Provide the [x, y] coordinate of the cell's center where the given text is located.  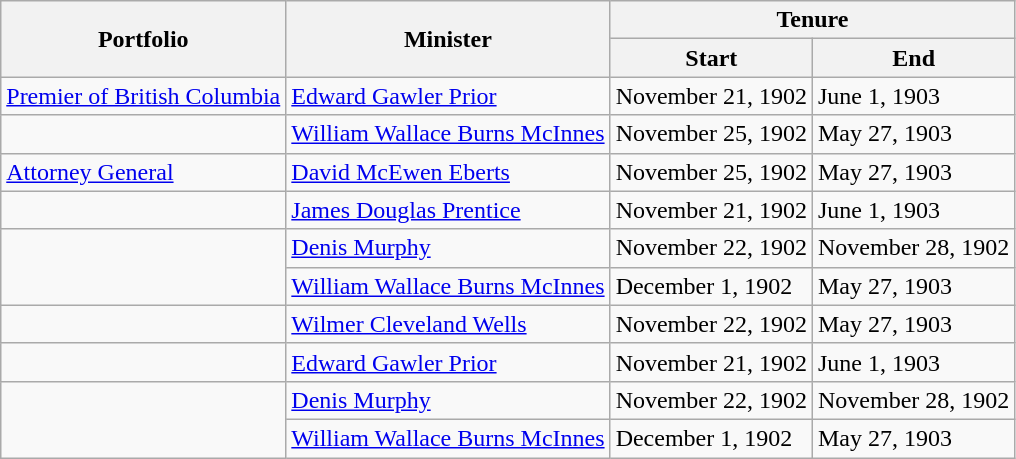
Attorney General [144, 172]
Premier of British Columbia [144, 96]
Tenure [812, 20]
Start [711, 58]
David McEwen Eberts [448, 172]
Portfolio [144, 39]
Minister [448, 39]
End [913, 58]
James Douglas Prentice [448, 210]
Wilmer Cleveland Wells [448, 324]
